Determine the (x, y) coordinate at the center of the cell enclosing the given text.  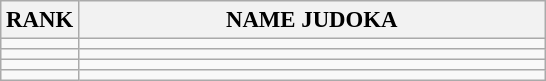
NAME JUDOKA (312, 20)
RANK (40, 20)
